Provide the (X, Y) coordinate of the cell's center where the given text is located.  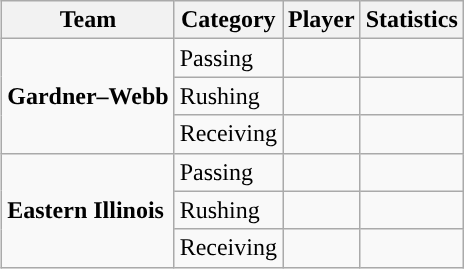
Team (88, 20)
Statistics (412, 20)
Eastern Illinois (88, 210)
Category (228, 20)
Gardner–Webb (88, 96)
Player (321, 20)
